Pinpoint the cell where the given text exists, returning its (x, y) midpoint coordinate. 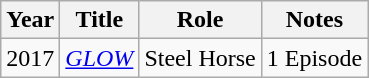
2017 (30, 58)
Role (200, 20)
1 Episode (314, 58)
GLOW (100, 58)
Steel Horse (200, 58)
Notes (314, 20)
Year (30, 20)
Title (100, 20)
